Provide the (X, Y) coordinate of the cell's center where the given text is located.  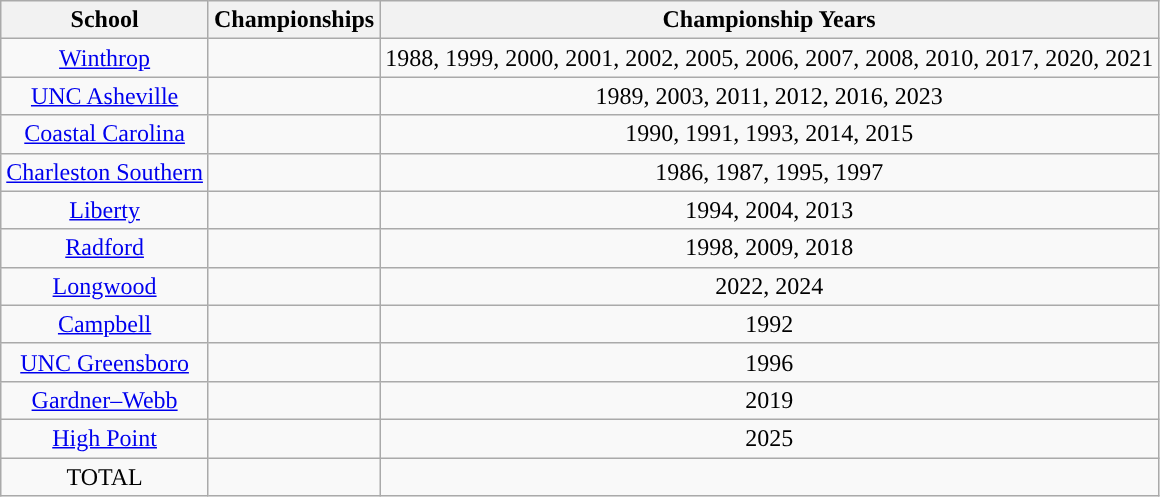
1994, 2004, 2013 (770, 210)
Longwood (105, 286)
Campbell (105, 324)
1986, 1987, 1995, 1997 (770, 172)
2019 (770, 400)
Liberty (105, 210)
1992 (770, 324)
School (105, 20)
Radford (105, 248)
High Point (105, 438)
Gardner–Webb (105, 400)
Winthrop (105, 58)
1989, 2003, 2011, 2012, 2016, 2023 (770, 96)
TOTAL (105, 477)
UNC Asheville (105, 96)
Championship Years (770, 20)
UNC Greensboro (105, 362)
1996 (770, 362)
1990, 1991, 1993, 2014, 2015 (770, 134)
2025 (770, 438)
Coastal Carolina (105, 134)
1998, 2009, 2018 (770, 248)
Championships (294, 20)
1988, 1999, 2000, 2001, 2002, 2005, 2006, 2007, 2008, 2010, 2017, 2020, 2021 (770, 58)
Charleston Southern (105, 172)
2022, 2024 (770, 286)
